From the cell containing the given text, extract its center point as [x, y] coordinate. 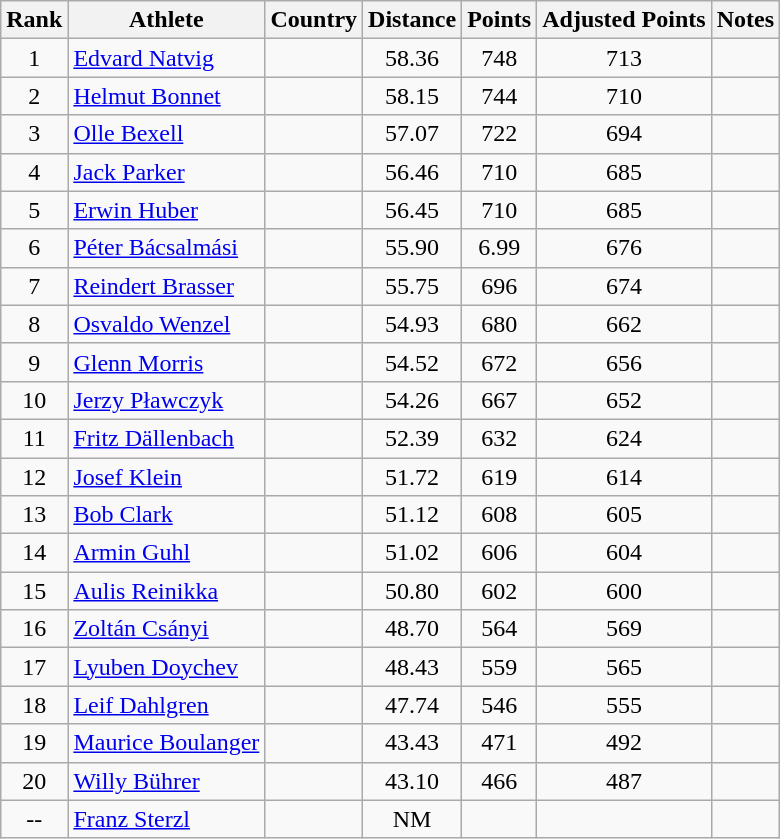
Willy Bührer [166, 781]
619 [500, 477]
466 [500, 781]
Péter Bácsalmási [166, 248]
Points [500, 20]
6 [34, 248]
48.70 [412, 629]
Glenn Morris [166, 362]
54.52 [412, 362]
559 [500, 667]
54.26 [412, 400]
Rank [34, 20]
18 [34, 705]
12 [34, 477]
696 [500, 286]
50.80 [412, 591]
55.75 [412, 286]
569 [624, 629]
2 [34, 96]
Distance [412, 20]
7 [34, 286]
Helmut Bonnet [166, 96]
713 [624, 58]
624 [624, 438]
555 [624, 705]
Maurice Boulanger [166, 743]
662 [624, 324]
606 [500, 553]
Osvaldo Wenzel [166, 324]
Notes [745, 20]
48.43 [412, 667]
15 [34, 591]
Olle Bexell [166, 134]
471 [500, 743]
17 [34, 667]
680 [500, 324]
3 [34, 134]
Leif Dahlgren [166, 705]
8 [34, 324]
47.74 [412, 705]
614 [624, 477]
51.02 [412, 553]
656 [624, 362]
Jack Parker [166, 172]
14 [34, 553]
Armin Guhl [166, 553]
Fritz Dällenbach [166, 438]
6.99 [500, 248]
492 [624, 743]
676 [624, 248]
57.07 [412, 134]
Erwin Huber [166, 210]
19 [34, 743]
694 [624, 134]
9 [34, 362]
565 [624, 667]
56.46 [412, 172]
58.36 [412, 58]
Adjusted Points [624, 20]
600 [624, 591]
604 [624, 553]
Josef Klein [166, 477]
667 [500, 400]
16 [34, 629]
4 [34, 172]
43.10 [412, 781]
Reindert Brasser [166, 286]
52.39 [412, 438]
744 [500, 96]
Country [314, 20]
1 [34, 58]
43.43 [412, 743]
55.90 [412, 248]
10 [34, 400]
Zoltán Csányi [166, 629]
Jerzy Pławczyk [166, 400]
Franz Sterzl [166, 819]
722 [500, 134]
602 [500, 591]
674 [624, 286]
608 [500, 515]
Lyuben Doychev [166, 667]
605 [624, 515]
54.93 [412, 324]
564 [500, 629]
Athlete [166, 20]
546 [500, 705]
Bob Clark [166, 515]
652 [624, 400]
Aulis Reinikka [166, 591]
748 [500, 58]
NM [412, 819]
51.72 [412, 477]
51.12 [412, 515]
56.45 [412, 210]
632 [500, 438]
487 [624, 781]
Edvard Natvig [166, 58]
5 [34, 210]
11 [34, 438]
20 [34, 781]
672 [500, 362]
13 [34, 515]
-- [34, 819]
58.15 [412, 96]
